Extract the [x, y] coordinate from the center of the cell holding the provided text.  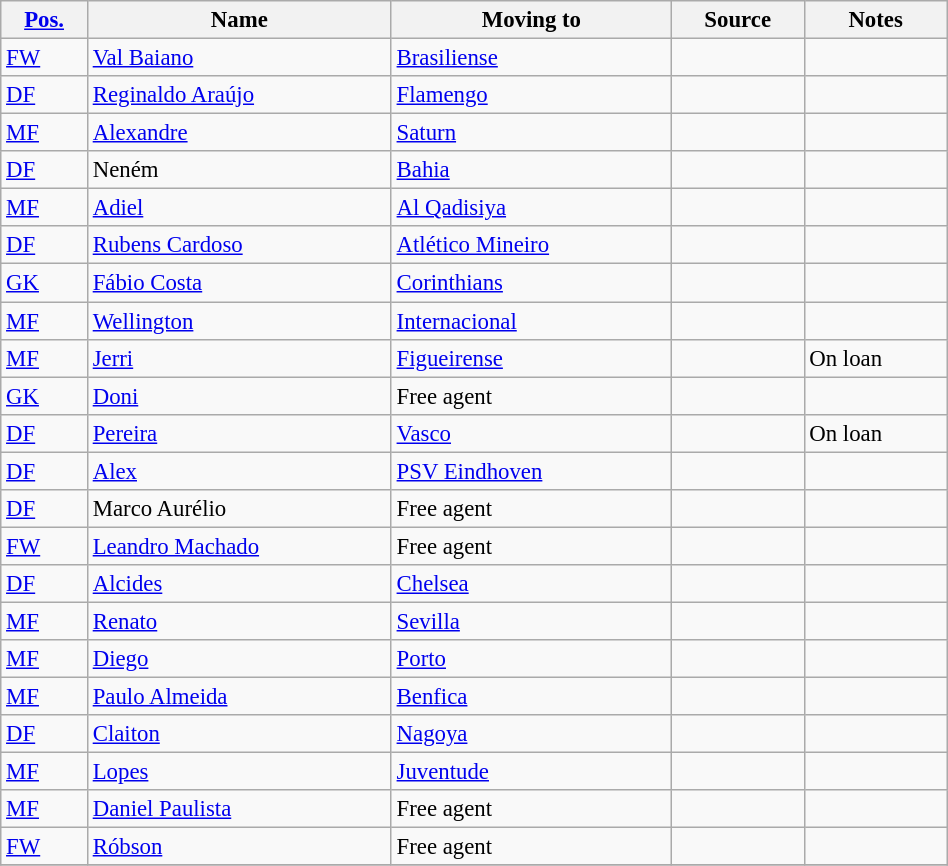
Adiel [239, 208]
Vasco [531, 433]
Juventude [531, 772]
Sevilla [531, 621]
Leandro Machado [239, 546]
Paulo Almeida [239, 697]
Al Qadisiya [531, 208]
Jerri [239, 358]
Saturn [531, 133]
Brasiliense [531, 58]
Róbson [239, 847]
Marco Aurélio [239, 509]
Atlético Mineiro [531, 245]
Fábio Costa [239, 283]
Val Baiano [239, 58]
Diego [239, 659]
Reginaldo Araújo [239, 95]
Notes [876, 20]
Alex [239, 471]
Porto [531, 659]
Doni [239, 396]
Pereira [239, 433]
Nagoya [531, 734]
PSV Eindhoven [531, 471]
Rubens Cardoso [239, 245]
Chelsea [531, 584]
Alexandre [239, 133]
Name [239, 20]
Daniel Paulista [239, 809]
Source [738, 20]
Wellington [239, 321]
Corinthians [531, 283]
Benfica [531, 697]
Flamengo [531, 95]
Pos. [44, 20]
Claiton [239, 734]
Figueirense [531, 358]
Internacional [531, 321]
Neném [239, 170]
Moving to [531, 20]
Alcides [239, 584]
Bahia [531, 170]
Lopes [239, 772]
Renato [239, 621]
